Return the [X, Y] coordinate for the center point of the cell that contains the specified text.  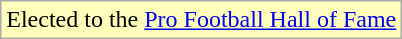
Elected to the Pro Football Hall of Fame [202, 20]
